Detect which cell encompasses the target text, then output its (x, y) center coordinate. 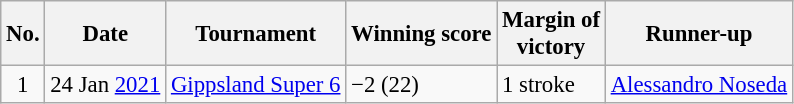
Margin ofvictory (552, 34)
1 stroke (552, 85)
1 (23, 85)
Runner-up (698, 34)
No. (23, 34)
Gippsland Super 6 (256, 85)
Winning score (422, 34)
24 Jan 2021 (106, 85)
Alessandro Noseda (698, 85)
Tournament (256, 34)
Date (106, 34)
−2 (22) (422, 85)
